Output the (X, Y) coordinate of the center of the cell containing the given text.  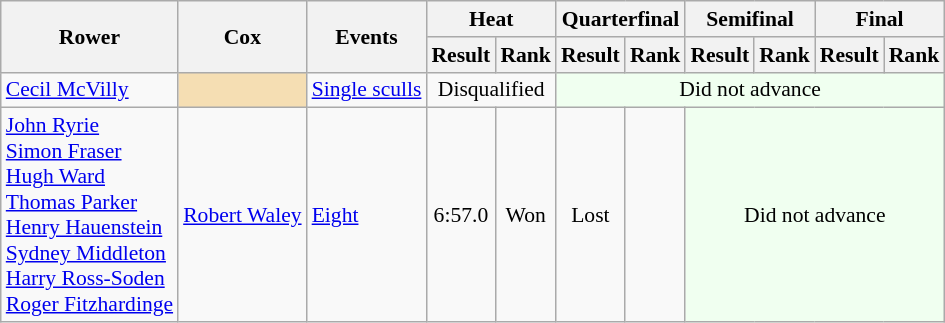
Rower (90, 36)
Single sculls (367, 90)
Quarterfinal (620, 19)
Cecil McVilly (90, 90)
Events (367, 36)
Final (880, 19)
Disqualified (490, 90)
Cox (242, 36)
6:57.0 (460, 215)
Semifinal (750, 19)
Eight (367, 215)
Heat (490, 19)
Won (526, 215)
Lost (590, 215)
Robert Waley (242, 215)
John RyrieSimon FraserHugh WardThomas ParkerHenry HauensteinSydney MiddletonHarry Ross-SodenRoger Fitzhardinge (90, 215)
